Extract the (x, y) coordinate from the center of the cell holding the provided text.  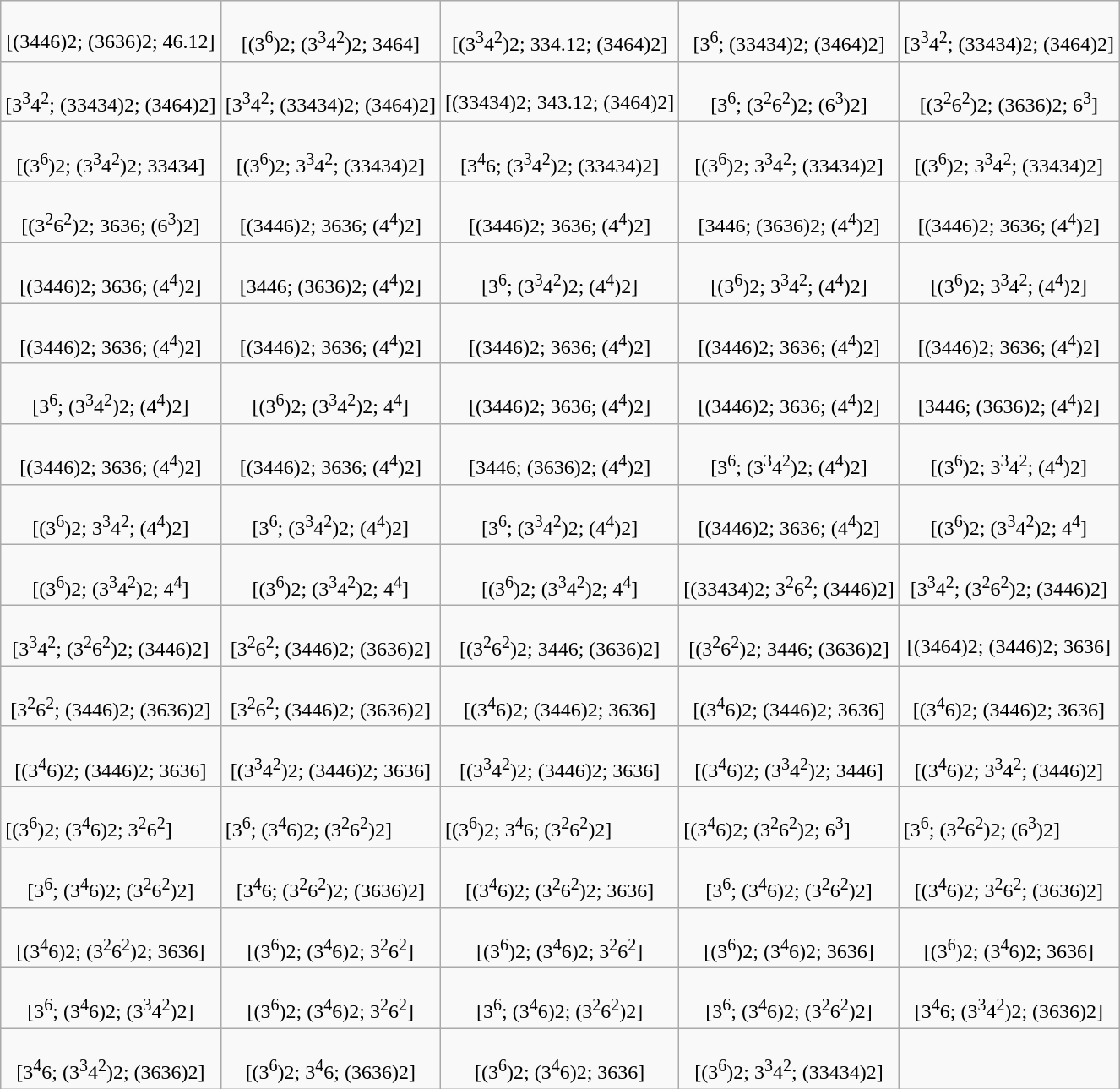
[346; (3342)2; (33434)2] (559, 152)
[36; (33434)2; (3464)2] (789, 31)
[(346)2; 3342; (3446)2] (1009, 756)
[36; (346)2; (3342)2] (111, 999)
[(36)2; 346; (3262)2] (559, 817)
[(3464)2; (3446)2; 3636] (1009, 635)
[(346)2; 3262; (3636)2] (1009, 878)
[(33434)2; 343.12; (3464)2] (559, 91)
[(3342)2; 334.12; (3464)2] (559, 31)
[(3262)2; (3636)2; 63] (1009, 91)
[(3446)2; (3636)2; 46.12] (111, 31)
[(36)2; (3342)2; 3464] (330, 31)
[(346)2; (3342)2; 3446] (789, 756)
[(3262)2; 3636; (63)2] (111, 212)
[(36)2; (3342)2; 33434] (111, 152)
[(33434)2; 3262; (3446)2] (789, 575)
[(346)2; (3262)2; 63] (789, 817)
[346; (3262)2; (3636)2] (330, 878)
[(36)2; 346; (3636)2] (330, 1059)
